Return the (x, y) coordinate for the center point of the cell that contains the specified text.  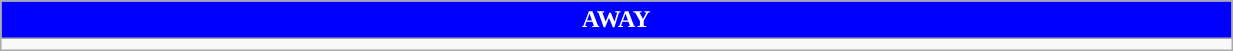
AWAY (616, 20)
